Find where the given text appears and provide that cell's center as (x, y) coordinate. 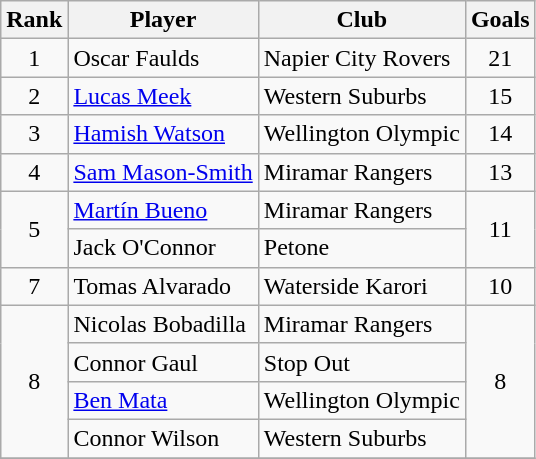
Ben Mata (163, 400)
Petone (362, 248)
21 (500, 58)
4 (34, 172)
Stop Out (362, 362)
Martín Bueno (163, 210)
Oscar Faulds (163, 58)
1 (34, 58)
2 (34, 96)
Hamish Watson (163, 134)
7 (34, 286)
Connor Wilson (163, 438)
15 (500, 96)
Jack O'Connor (163, 248)
Connor Gaul (163, 362)
Tomas Alvarado (163, 286)
Waterside Karori (362, 286)
Lucas Meek (163, 96)
Nicolas Bobadilla (163, 324)
3 (34, 134)
Club (362, 20)
Goals (500, 20)
Rank (34, 20)
11 (500, 229)
14 (500, 134)
Napier City Rovers (362, 58)
Player (163, 20)
Sam Mason-Smith (163, 172)
13 (500, 172)
10 (500, 286)
5 (34, 229)
